For the text-containing cell, return its midpoint in [X, Y] coordinate format. 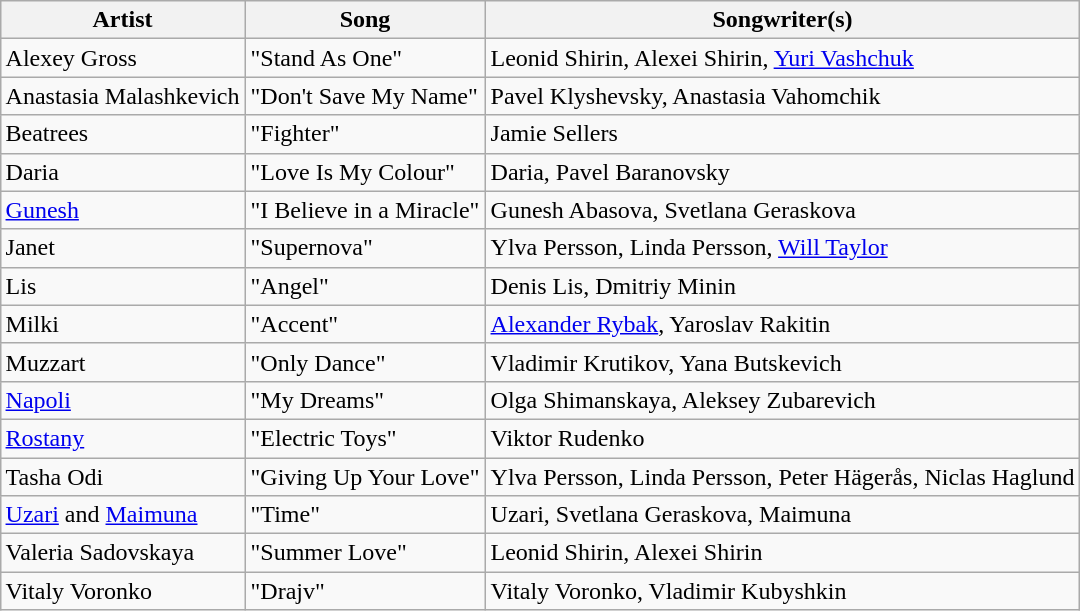
Alexander Rybak, Yaroslav Rakitin [782, 324]
"Love Is My Colour" [365, 172]
"Only Dance" [365, 362]
Vitaly Voronko [122, 591]
Jamie Sellers [782, 134]
Song [365, 20]
Gunesh [122, 210]
Milki [122, 324]
Valeria Sadovskaya [122, 553]
"Giving Up Your Love" [365, 477]
Anastasia Malashkevich [122, 96]
Artist [122, 20]
Napoli [122, 400]
Janet [122, 248]
Denis Lis, Dmitriy Minin [782, 286]
"Summer Love" [365, 553]
Songwriter(s) [782, 20]
"Electric Toys" [365, 438]
Ylva Persson, Linda Persson, Peter Hägerås, Niclas Haglund [782, 477]
Vitaly Voronko, Vladimir Kubyshkin [782, 591]
"My Dreams" [365, 400]
"Supernova" [365, 248]
Gunesh Abasova, Svetlana Geraskova [782, 210]
"Time" [365, 515]
Uzari and Maimuna [122, 515]
Uzari, Svetlana Geraskova, Maimuna [782, 515]
Muzzart [122, 362]
Viktor Rudenko [782, 438]
Beatrees [122, 134]
Daria, Pavel Baranovsky [782, 172]
"Angel" [365, 286]
Rostany [122, 438]
"Accent" [365, 324]
Lis [122, 286]
Leonid Shirin, Alexei Shirin [782, 553]
Tasha Odi [122, 477]
"Drajv" [365, 591]
"I Believe in a Miracle" [365, 210]
Alexey Gross [122, 58]
Daria [122, 172]
Olga Shimanskaya, Aleksey Zubarevich [782, 400]
"Fighter" [365, 134]
Pavel Klyshevsky, Anastasia Vahomchik [782, 96]
"Don't Save My Name" [365, 96]
"Stand As One" [365, 58]
Leonid Shirin, Alexei Shirin, Yuri Vashchuk [782, 58]
Vladimir Krutikov, Yana Butskevich [782, 362]
Ylva Persson, Linda Persson, Will Taylor [782, 248]
